Return [x, y] of the center of cell containing provided text 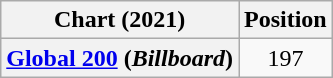
Global 200 (Billboard) [120, 58]
197 [285, 58]
Position [285, 20]
Chart (2021) [120, 20]
